Locate the cell with the specified text and output its [x, y] center coordinate. 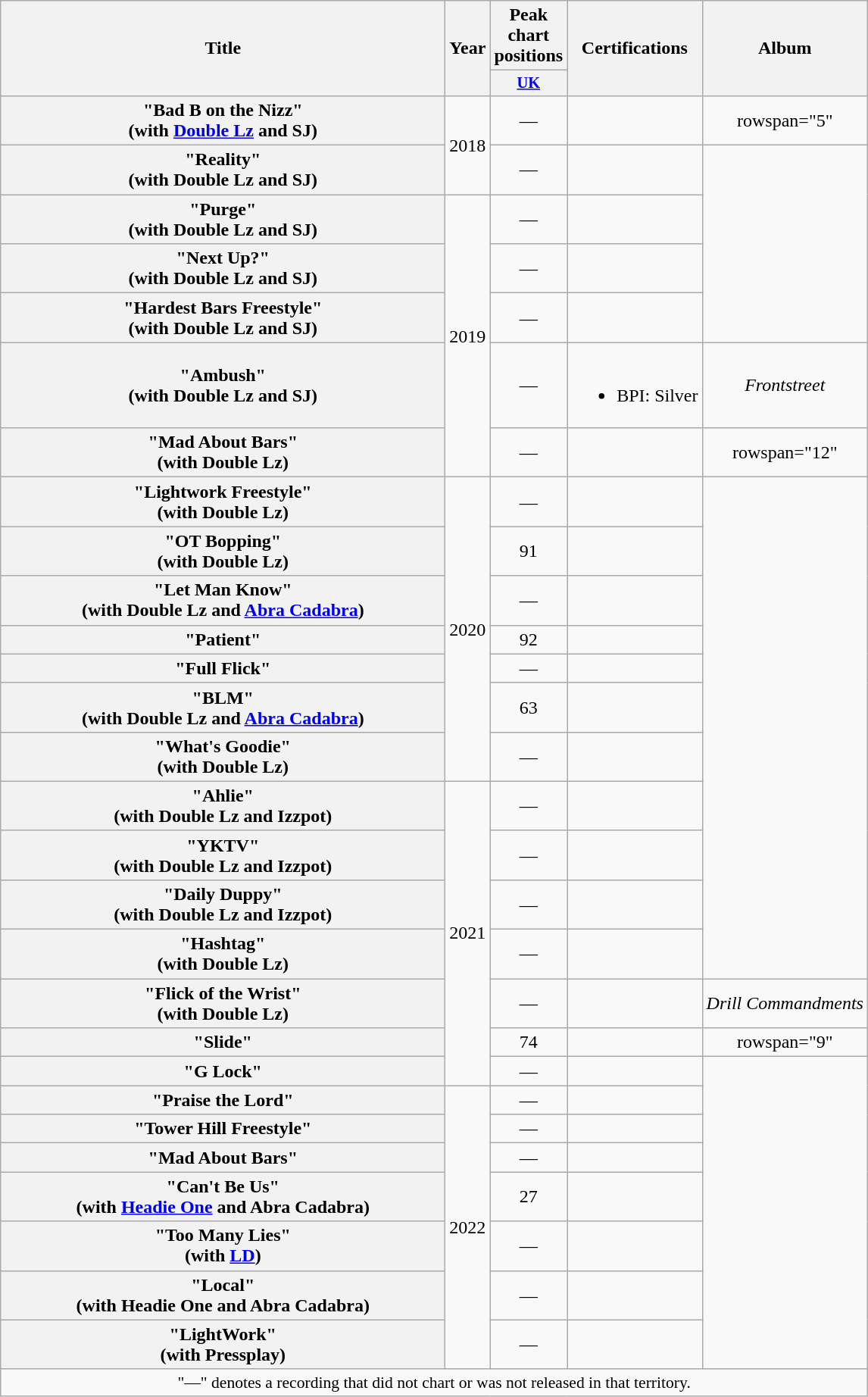
"Full Flick" [223, 668]
Certifications [635, 48]
"Ahlie"(with Double Lz and Izzpot) [223, 806]
rowspan="9" [785, 1042]
"Praise the Lord" [223, 1100]
"—" denotes a recording that did not chart or was not released in that territory. [435, 1383]
rowspan="12" [785, 453]
"Daily Duppy"(with Double Lz and Izzpot) [223, 905]
Frontstreet [785, 385]
74 [529, 1042]
"Mad About Bars"(with Double Lz) [223, 453]
BPI: Silver [635, 385]
"Flick of the Wrist"(with Double Lz) [223, 1003]
Year [468, 48]
2018 [468, 145]
"Slide" [223, 1042]
"Hashtag"(with Double Lz) [223, 955]
Drill Commandments [785, 1003]
"Mad About Bars" [223, 1158]
91 [529, 552]
"Ambush"(with Double Lz and SJ) [223, 385]
"G Lock" [223, 1071]
"Local"(with Headie One and Abra Cadabra) [223, 1295]
"Purge"(with Double Lz and SJ) [223, 220]
Album [785, 48]
"YKTV"(with Double Lz and Izzpot) [223, 855]
2021 [468, 933]
"BLM"(with Double Lz and Abra Cadabra) [223, 708]
"Tower Hill Freestyle" [223, 1129]
"LightWork"(with Pressplay) [223, 1344]
Peak chart positions [529, 36]
92 [529, 639]
"Bad B on the Nizz"(with Double Lz and SJ) [223, 120]
"What's Goodie"(with Double Lz) [223, 756]
63 [529, 708]
UK [529, 83]
27 [529, 1197]
"Lightwork Freestyle"(with Double Lz) [223, 502]
rowspan="5" [785, 120]
Title [223, 48]
2020 [468, 629]
"Too Many Lies"(with LD) [223, 1245]
"Let Man Know"(with Double Lz and Abra Cadabra) [223, 600]
"Patient" [223, 639]
"Can't Be Us"(with Headie One and Abra Cadabra) [223, 1197]
2019 [468, 336]
"Reality"(with Double Lz and SJ) [223, 170]
"Next Up?"(with Double Lz and SJ) [223, 268]
"Hardest Bars Freestyle"(with Double Lz and SJ) [223, 318]
2022 [468, 1227]
"OT Bopping"(with Double Lz) [223, 552]
